Search for the cell housing the specified text and yield its (X, Y) center coordinate. 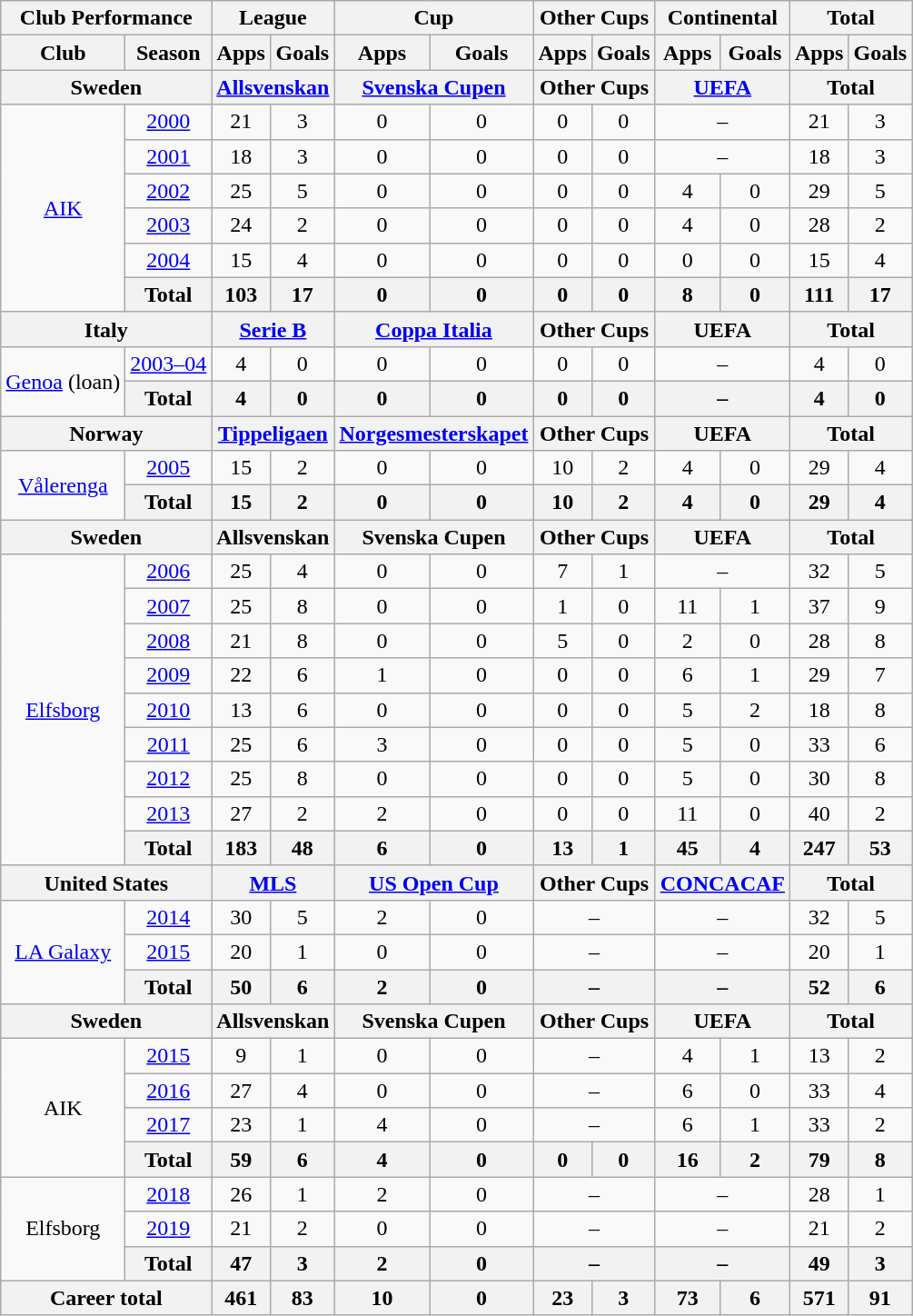
37 (819, 606)
Genoa (loan) (64, 381)
2002 (169, 191)
Club Performance (106, 18)
2005 (169, 468)
Club (64, 53)
2004 (169, 260)
22 (242, 675)
Norgesmesterskapet (434, 434)
2001 (169, 156)
Continental (722, 18)
183 (242, 848)
91 (880, 1298)
League (273, 18)
US Open Cup (434, 882)
103 (242, 294)
2013 (169, 813)
26 (242, 1194)
Serie B (273, 329)
53 (880, 848)
2018 (169, 1194)
Season (169, 53)
2019 (169, 1229)
73 (687, 1298)
40 (819, 813)
2014 (169, 917)
2017 (169, 1125)
50 (242, 986)
MLS (273, 882)
2000 (169, 122)
LA Galaxy (64, 952)
111 (819, 294)
461 (242, 1298)
2010 (169, 710)
Vålerenga (64, 485)
2003 (169, 225)
2009 (169, 675)
83 (303, 1298)
247 (819, 848)
Career total (106, 1298)
2016 (169, 1091)
48 (303, 848)
2007 (169, 606)
16 (687, 1160)
Norway (106, 434)
Italy (106, 329)
Tippeligaen (273, 434)
2006 (169, 572)
45 (687, 848)
571 (819, 1298)
CONCACAF (722, 882)
2011 (169, 744)
52 (819, 986)
Coppa Italia (434, 329)
49 (819, 1263)
Cup (434, 18)
United States (106, 882)
47 (242, 1263)
2003–04 (169, 364)
2008 (169, 641)
59 (242, 1160)
24 (242, 225)
79 (819, 1160)
2012 (169, 779)
